Detect which cell encompasses the target text, then output its (X, Y) center coordinate. 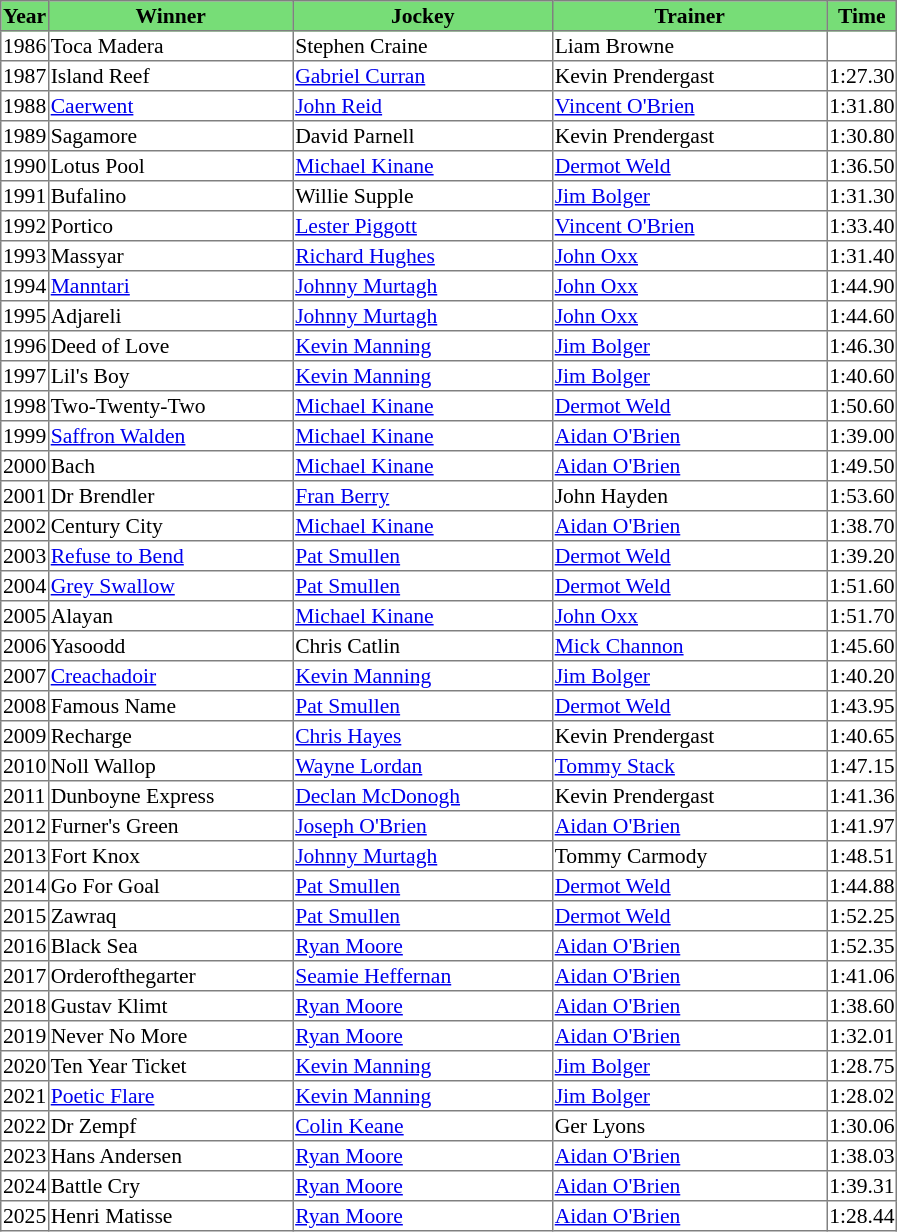
1:41.97 (862, 826)
Recharge (170, 736)
1992 (25, 226)
Winner (170, 16)
2019 (25, 1036)
1998 (25, 406)
Year (25, 16)
Caerwent (170, 106)
Saffron Walden (170, 436)
Jockey (423, 16)
2013 (25, 856)
1997 (25, 376)
2006 (25, 646)
Bach (170, 466)
1:39.31 (862, 1186)
1:28.75 (862, 1066)
1:40.60 (862, 376)
1:31.40 (862, 256)
1:48.51 (862, 856)
1:52.35 (862, 946)
Tommy Stack (689, 766)
Famous Name (170, 706)
2021 (25, 1096)
Grey Swallow (170, 586)
2017 (25, 976)
Lil's Boy (170, 376)
Fort Knox (170, 856)
1:44.88 (862, 886)
1:52.25 (862, 916)
Yasoodd (170, 646)
Lester Piggott (423, 226)
2000 (25, 466)
Furner's Green (170, 826)
1:33.40 (862, 226)
Noll Wallop (170, 766)
Manntari (170, 286)
Henri Matisse (170, 1216)
1986 (25, 46)
Dr Brendler (170, 496)
1:51.70 (862, 616)
Liam Browne (689, 46)
Go For Goal (170, 886)
1994 (25, 286)
John Reid (423, 106)
1:50.60 (862, 406)
1988 (25, 106)
1:40.20 (862, 676)
Fran Berry (423, 496)
Ten Year Ticket (170, 1066)
1:36.50 (862, 166)
1:39.20 (862, 556)
Wayne Lordan (423, 766)
1:31.30 (862, 196)
Stephen Craine (423, 46)
1:30.80 (862, 136)
Deed of Love (170, 346)
2016 (25, 946)
Gabriel Curran (423, 76)
2005 (25, 616)
1:32.01 (862, 1036)
Zawraq (170, 916)
Massyar (170, 256)
1:49.50 (862, 466)
1:27.30 (862, 76)
1:53.60 (862, 496)
Declan McDonogh (423, 796)
1995 (25, 316)
2007 (25, 676)
Trainer (689, 16)
1:30.06 (862, 1126)
1:28.02 (862, 1096)
2010 (25, 766)
Time (862, 16)
Black Sea (170, 946)
1991 (25, 196)
David Parnell (423, 136)
Two-Twenty-Two (170, 406)
1993 (25, 256)
1:44.90 (862, 286)
1:28.44 (862, 1216)
2023 (25, 1156)
2001 (25, 496)
1:45.60 (862, 646)
2008 (25, 706)
Colin Keane (423, 1126)
2003 (25, 556)
2025 (25, 1216)
Mick Channon (689, 646)
Battle Cry (170, 1186)
Never No More (170, 1036)
Hans Andersen (170, 1156)
1:46.30 (862, 346)
1:41.36 (862, 796)
Dunboyne Express (170, 796)
Refuse to Bend (170, 556)
Seamie Heffernan (423, 976)
2012 (25, 826)
Gustav Klimt (170, 1006)
2020 (25, 1066)
2022 (25, 1126)
Century City (170, 526)
1989 (25, 136)
Chris Catlin (423, 646)
1:44.60 (862, 316)
1990 (25, 166)
1:39.00 (862, 436)
Tommy Carmody (689, 856)
1:31.80 (862, 106)
Creachadoir (170, 676)
Ger Lyons (689, 1126)
1:38.60 (862, 1006)
1:51.60 (862, 586)
Bufalino (170, 196)
2018 (25, 1006)
Orderofthegarter (170, 976)
2014 (25, 886)
1:38.03 (862, 1156)
Lotus Pool (170, 166)
Portico (170, 226)
Toca Madera (170, 46)
Alayan (170, 616)
1:38.70 (862, 526)
John Hayden (689, 496)
1:43.95 (862, 706)
Adjareli (170, 316)
Poetic Flare (170, 1096)
Island Reef (170, 76)
Sagamore (170, 136)
1:40.65 (862, 736)
2024 (25, 1186)
1996 (25, 346)
Chris Hayes (423, 736)
2011 (25, 796)
2002 (25, 526)
1999 (25, 436)
2009 (25, 736)
Richard Hughes (423, 256)
1:41.06 (862, 976)
Joseph O'Brien (423, 826)
Willie Supple (423, 196)
2015 (25, 916)
Dr Zempf (170, 1126)
1:47.15 (862, 766)
2004 (25, 586)
1987 (25, 76)
